From the cell containing the given text, extract its center point as [X, Y] coordinate. 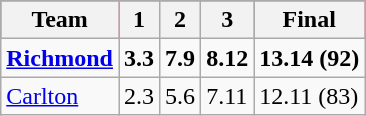
Team [60, 20]
3 [228, 20]
5.6 [180, 96]
13.14 (92) [310, 58]
7.9 [180, 58]
Richmond [60, 58]
2 [180, 20]
Final [310, 20]
12.11 (83) [310, 96]
7.11 [228, 96]
1 [138, 20]
Carlton [60, 96]
2.3 [138, 96]
3.3 [138, 58]
8.12 [228, 58]
